For the text-containing cell, return its midpoint in [x, y] coordinate format. 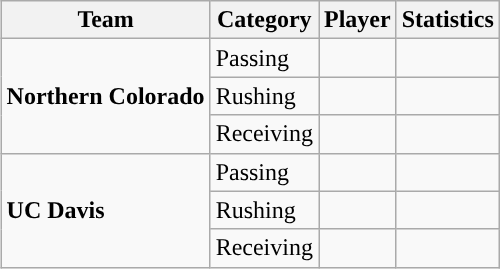
Team [106, 20]
Statistics [448, 20]
Player [357, 20]
UC Davis [106, 210]
Northern Colorado [106, 96]
Category [264, 20]
